Search for the cell housing the specified text and yield its (x, y) center coordinate. 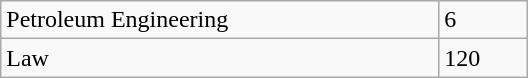
6 (483, 20)
Petroleum Engineering (220, 20)
120 (483, 58)
Law (220, 58)
